Find where the given text appears and provide that cell's center as [X, Y] coordinate. 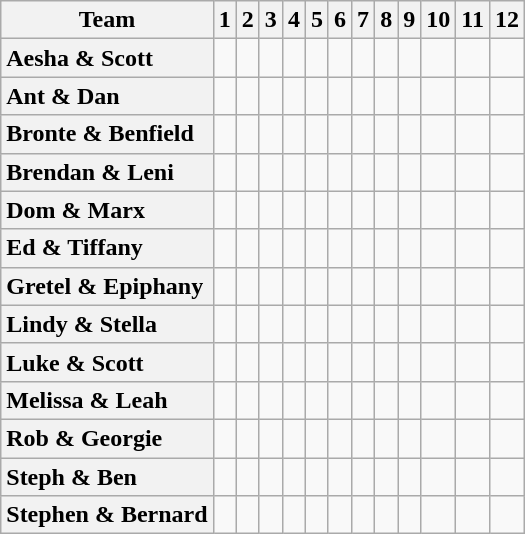
1 [224, 20]
9 [410, 20]
4 [294, 20]
6 [340, 20]
Brendan & Leni [107, 172]
Team [107, 20]
Ed & Tiffany [107, 248]
Steph & Ben [107, 477]
Melissa & Leah [107, 400]
2 [248, 20]
Stephen & Bernard [107, 515]
Bronte & Benfield [107, 134]
10 [438, 20]
Gretel & Epiphany [107, 286]
12 [508, 20]
5 [316, 20]
8 [386, 20]
Ant & Dan [107, 96]
11 [473, 20]
3 [270, 20]
7 [364, 20]
Lindy & Stella [107, 324]
Dom & Marx [107, 210]
Luke & Scott [107, 362]
Aesha & Scott [107, 58]
Rob & Georgie [107, 438]
